Find where the given text appears and provide that cell's center as (X, Y) coordinate. 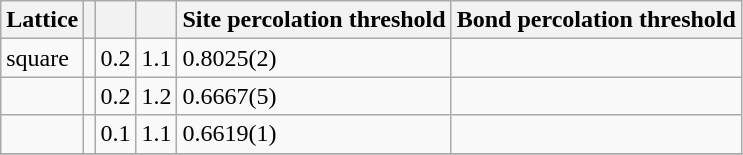
1.2 (156, 96)
Bond percolation threshold (596, 20)
square (42, 58)
0.6667(5) (314, 96)
Lattice (42, 20)
0.8025(2) (314, 58)
Site percolation threshold (314, 20)
0.6619(1) (314, 134)
0.1 (116, 134)
